Identify which cell holds the provided text, then report its (X, Y) central coordinate. 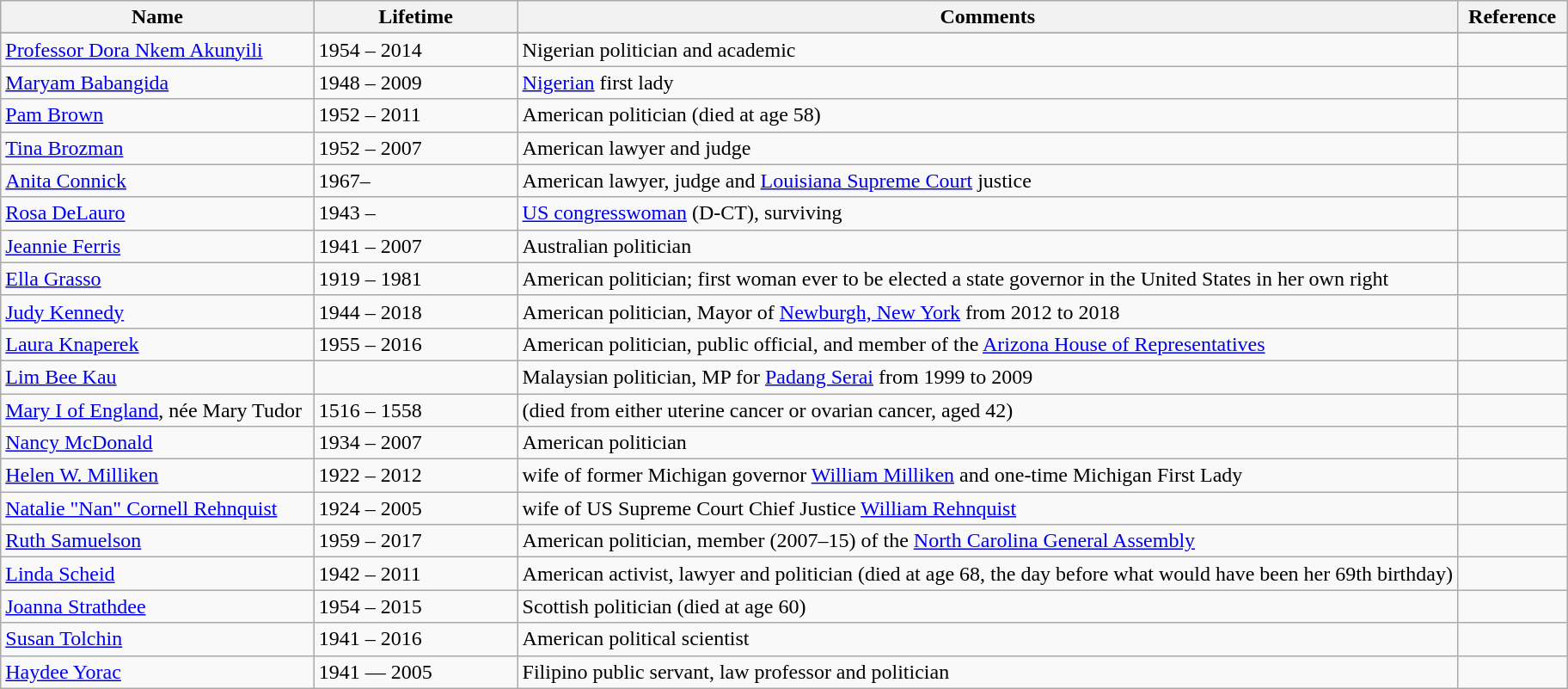
1941 – 2007 (416, 246)
Lim Bee Kau (157, 377)
Jeannie Ferris (157, 246)
Helen W. Milliken (157, 476)
Mary I of England, née Mary Tudor (157, 410)
American political scientist (987, 639)
Reference (1512, 17)
American politician (987, 443)
Ella Grasso (157, 279)
American lawyer, judge and Louisiana Supreme Court justice (987, 181)
Malaysian politician, MP for Padang Serai from 1999 to 2009 (987, 377)
Filipino public servant, law professor and politician (987, 672)
Anita Connick (157, 181)
Tina Brozman (157, 148)
(died from either uterine cancer or ovarian cancer, aged 42) (987, 410)
Laura Knaperek (157, 344)
American politician (died at age 58) (987, 115)
Nigerian politician and academic (987, 50)
Maryam Babangida (157, 83)
Nancy McDonald (157, 443)
American politician, public official, and member of the Arizona House of Representatives (987, 344)
wife of former Michigan governor William Milliken and one-time Michigan First Lady (987, 476)
1934 – 2007 (416, 443)
Pam Brown (157, 115)
1942 – 2011 (416, 574)
Professor Dora Nkem Akunyili (157, 50)
Ruth Samuelson (157, 541)
Nigerian first lady (987, 83)
1944 – 2018 (416, 311)
1967– (416, 181)
Australian politician (987, 246)
1948 – 2009 (416, 83)
1954 – 2014 (416, 50)
Lifetime (416, 17)
Natalie "Nan" Cornell Rehnquist (157, 508)
Linda Scheid (157, 574)
American lawyer and judge (987, 148)
1922 – 2012 (416, 476)
Judy Kennedy (157, 311)
Name (157, 17)
US congresswoman (D-CT), surviving (987, 213)
American politician; first woman ever to be elected a state governor in the United States in her own right (987, 279)
American politician, member (2007–15) of the North Carolina General Assembly (987, 541)
1516 – 1558 (416, 410)
Haydee Yorac (157, 672)
1941 – 2016 (416, 639)
1954 – 2015 (416, 606)
Joanna Strathdee (157, 606)
1952 – 2007 (416, 148)
1919 – 1981 (416, 279)
Rosa DeLauro (157, 213)
1943 – (416, 213)
Comments (987, 17)
American activist, lawyer and politician (died at age 68, the day before what would have been her 69th birthday) (987, 574)
1952 – 2011 (416, 115)
Scottish politician (died at age 60) (987, 606)
wife of US Supreme Court Chief Justice William Rehnquist (987, 508)
1959 – 2017 (416, 541)
1941 — 2005 (416, 672)
American politician, Mayor of Newburgh, New York from 2012 to 2018 (987, 311)
Susan Tolchin (157, 639)
1955 – 2016 (416, 344)
1924 – 2005 (416, 508)
